Detect which cell encompasses the target text, then output its [x, y] center coordinate. 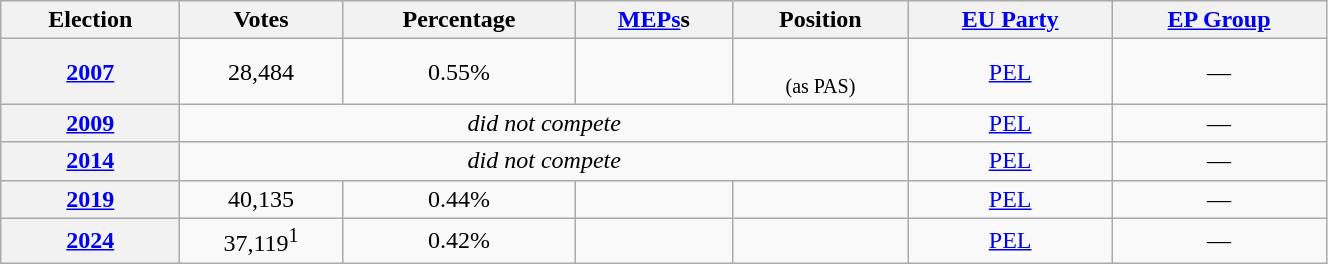
Election [90, 20]
MEPss [654, 20]
2024 [90, 240]
Percentage [458, 20]
2014 [90, 161]
0.42% [458, 240]
Votes [261, 20]
2007 [90, 72]
0.55% [458, 72]
EP Group [1220, 20]
Position [820, 20]
(as PAS) [820, 72]
0.44% [458, 199]
2009 [90, 123]
2019 [90, 199]
37,1191 [261, 240]
EU Party [1010, 20]
28,484 [261, 72]
40,135 [261, 199]
